Output the [X, Y] coordinate of the center of the cell containing the given text.  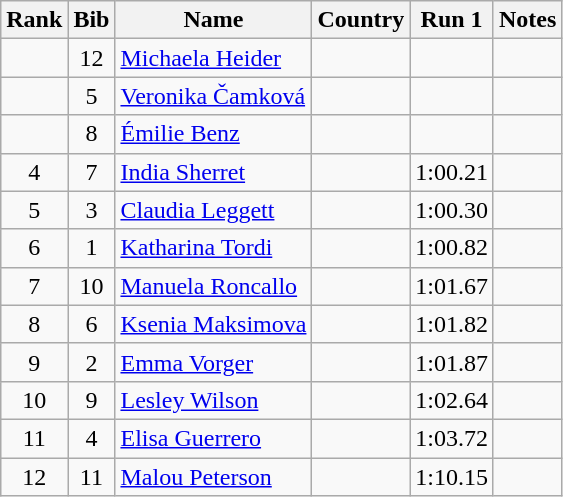
Country [361, 20]
1:01.87 [452, 362]
Michaela Heider [214, 58]
Veronika Čamková [214, 96]
1:01.67 [452, 286]
1:03.72 [452, 438]
1:00.30 [452, 210]
2 [92, 362]
Katharina Tordi [214, 248]
1:00.82 [452, 248]
1:00.21 [452, 172]
1:01.82 [452, 324]
1:02.64 [452, 400]
Malou Peterson [214, 477]
India Sherret [214, 172]
Claudia Leggett [214, 210]
Ksenia Maksimova [214, 324]
1:10.15 [452, 477]
Lesley Wilson [214, 400]
1 [92, 248]
Bib [92, 20]
Name [214, 20]
Elisa Guerrero [214, 438]
Rank [34, 20]
Manuela Roncallo [214, 286]
Notes [527, 20]
3 [92, 210]
Run 1 [452, 20]
Émilie Benz [214, 134]
Emma Vorger [214, 362]
